Return [X, Y] of the center of cell containing provided text 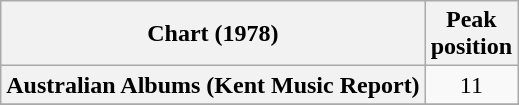
11 [471, 85]
Peakposition [471, 34]
Chart (1978) [213, 34]
Australian Albums (Kent Music Report) [213, 85]
